Return (x, y) of the center of cell containing provided text 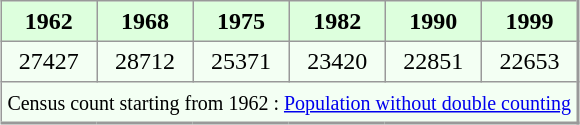
22851 (433, 61)
1968 (145, 21)
1982 (337, 21)
28712 (145, 61)
27427 (49, 61)
23420 (337, 61)
1999 (530, 21)
1962 (49, 21)
1990 (433, 21)
1975 (241, 21)
25371 (241, 61)
22653 (530, 61)
Census count starting from 1962 : Population without double counting (290, 102)
